From the cell containing the given text, extract its center point as (X, Y) coordinate. 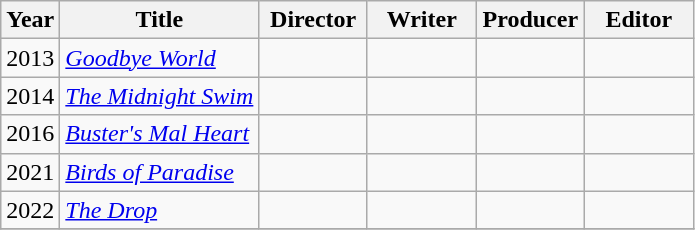
Goodbye World (160, 58)
Writer (422, 20)
2016 (30, 134)
Producer (530, 20)
2014 (30, 96)
Year (30, 20)
2022 (30, 210)
2013 (30, 58)
Editor (640, 20)
Birds of Paradise (160, 172)
The Drop (160, 210)
Buster's Mal Heart (160, 134)
Title (160, 20)
Director (314, 20)
The Midnight Swim (160, 96)
2021 (30, 172)
